Pinpoint the cell where the given text exists, returning its [x, y] midpoint coordinate. 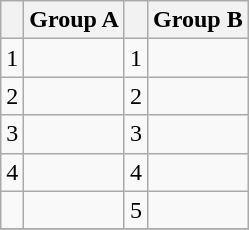
5 [136, 210]
Group A [74, 20]
Group B [198, 20]
